Detect which cell encompasses the target text, then output its [x, y] center coordinate. 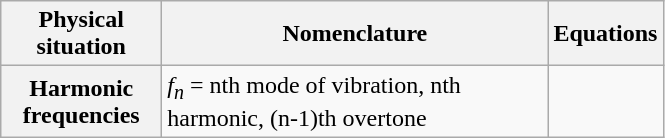
Harmonic frequencies [82, 102]
Physical situation [82, 34]
Equations [606, 34]
Nomenclature [355, 34]
fn = nth mode of vibration, nth harmonic, (n-1)th overtone [355, 102]
